Find where the given text appears and provide that cell's center as [x, y] coordinate. 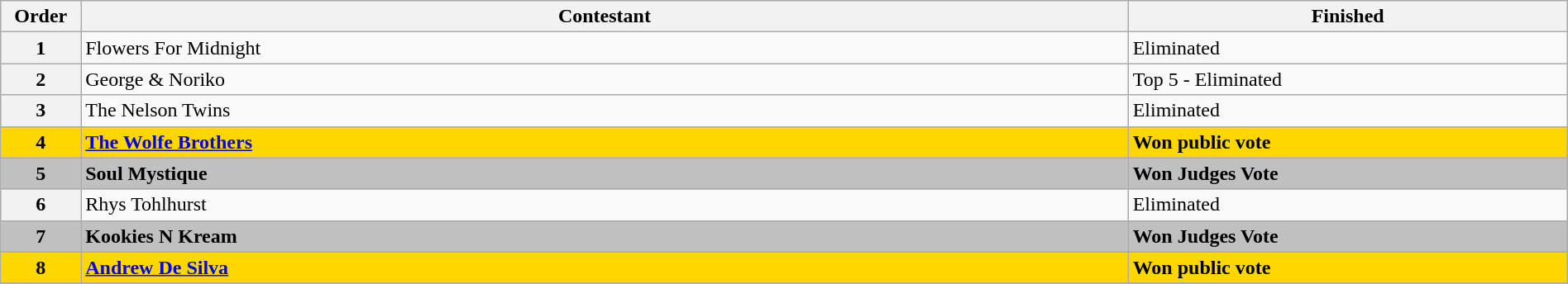
Kookies N Kream [605, 236]
Top 5 - Eliminated [1348, 79]
3 [41, 111]
4 [41, 142]
Contestant [605, 17]
1 [41, 48]
5 [41, 173]
Flowers For Midnight [605, 48]
6 [41, 205]
8 [41, 267]
George & Noriko [605, 79]
Finished [1348, 17]
Order [41, 17]
Soul Mystique [605, 173]
7 [41, 236]
2 [41, 79]
Rhys Tohlhurst [605, 205]
Andrew De Silva [605, 267]
The Wolfe Brothers [605, 142]
The Nelson Twins [605, 111]
